Search for the cell housing the specified text and yield its [X, Y] center coordinate. 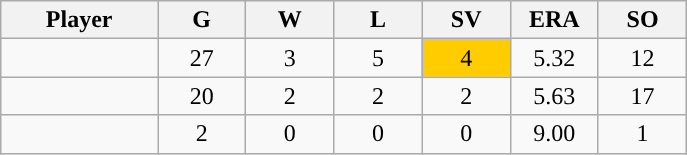
W [290, 20]
12 [642, 58]
SV [466, 20]
27 [202, 58]
L [378, 20]
5.32 [554, 58]
SO [642, 20]
5 [378, 58]
1 [642, 134]
Player [80, 20]
17 [642, 96]
G [202, 20]
3 [290, 58]
20 [202, 96]
5.63 [554, 96]
9.00 [554, 134]
4 [466, 58]
ERA [554, 20]
